Return (x, y) of the center of cell containing provided text 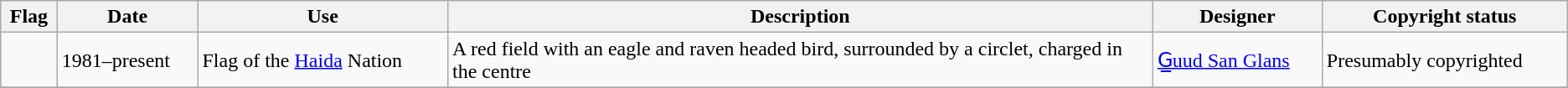
Use (322, 17)
Copyright status (1444, 17)
Flag of the Haida Nation (322, 60)
Presumably copyrighted (1444, 60)
1981–present (127, 60)
Date (127, 17)
Flag (28, 17)
Description (800, 17)
A red field with an eagle and raven headed bird, surrounded by a circlet, charged in the centre (800, 60)
G̲uud San Glans (1237, 60)
Designer (1237, 17)
